Output the (x, y) coordinate of the center of the cell containing the given text.  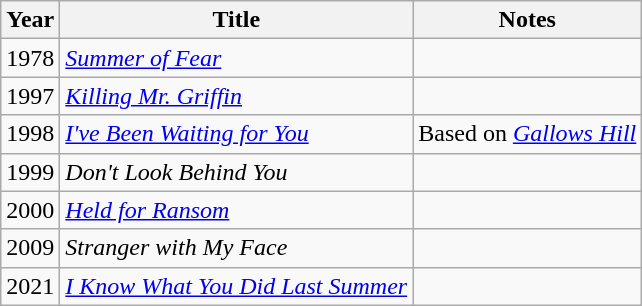
1997 (30, 96)
Year (30, 20)
Stranger with My Face (236, 248)
Held for Ransom (236, 210)
2000 (30, 210)
Summer of Fear (236, 58)
I've Been Waiting for You (236, 134)
1978 (30, 58)
Title (236, 20)
1998 (30, 134)
I Know What You Did Last Summer (236, 286)
1999 (30, 172)
2021 (30, 286)
2009 (30, 248)
Based on Gallows Hill (528, 134)
Killing Mr. Griffin (236, 96)
Don't Look Behind You (236, 172)
Notes (528, 20)
